Provide the (x, y) coordinate of the cell's center where the given text is located.  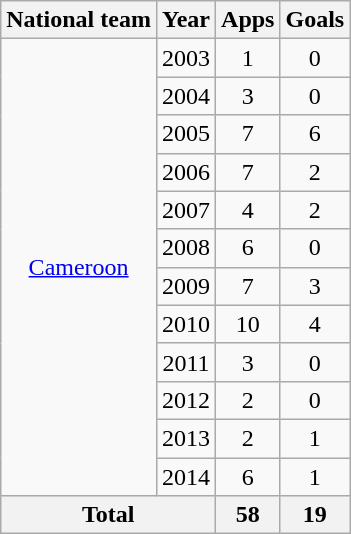
2013 (186, 438)
2006 (186, 172)
Apps (248, 20)
2014 (186, 477)
2008 (186, 248)
2005 (186, 134)
2012 (186, 400)
58 (248, 515)
National team (79, 20)
2004 (186, 96)
2003 (186, 58)
Total (108, 515)
10 (248, 324)
2011 (186, 362)
19 (315, 515)
2010 (186, 324)
Year (186, 20)
Cameroon (79, 268)
Goals (315, 20)
2007 (186, 210)
2009 (186, 286)
